Find where the given text appears and provide that cell's center as [X, Y] coordinate. 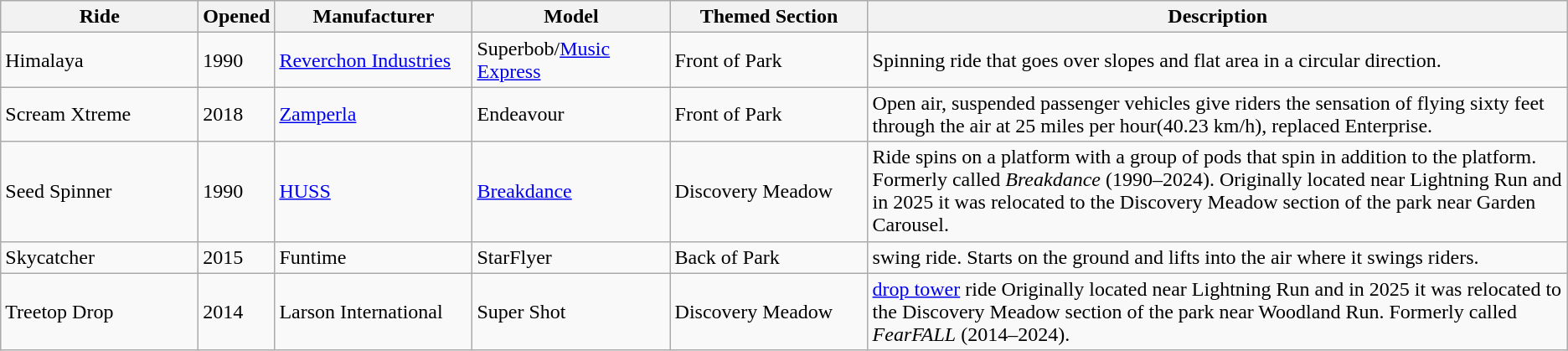
Himalaya [100, 60]
2014 [236, 312]
Skycatcher [100, 257]
Themed Section [769, 17]
Scream Xtreme [100, 114]
swing ride. Starts on the ground and lifts into the air where it swings riders. [1218, 257]
Manufacturer [374, 17]
Breakdance [571, 191]
Funtime [374, 257]
Zamperla [374, 114]
2018 [236, 114]
Spinning ride that goes over slopes and flat area in a circular direction. [1218, 60]
Model [571, 17]
2015 [236, 257]
HUSS [374, 191]
Seed Spinner [100, 191]
Ride [100, 17]
Endeavour [571, 114]
Larson International [374, 312]
Description [1218, 17]
Super Shot [571, 312]
StarFlyer [571, 257]
Reverchon Industries [374, 60]
Superbob/Music Express [571, 60]
Back of Park [769, 257]
Treetop Drop [100, 312]
Opened [236, 17]
